From the cell containing the given text, extract its center point as (x, y) coordinate. 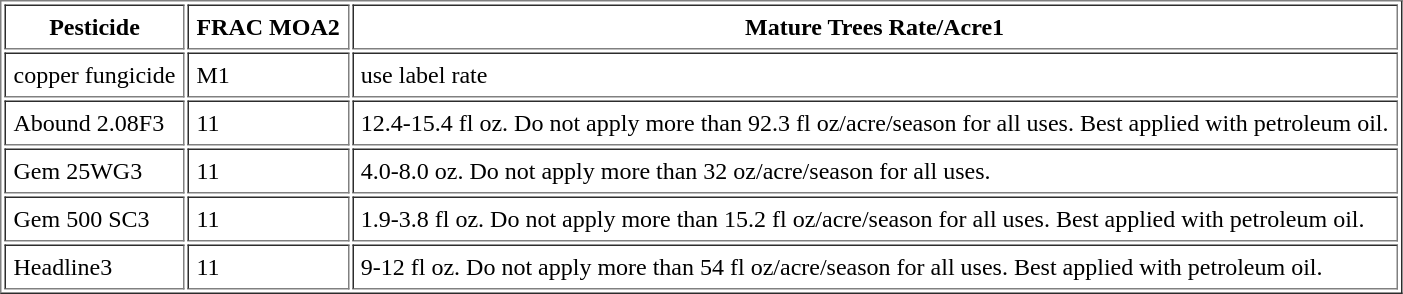
4.0-8.0 oz. Do not apply more than 32 oz/acre/season for all uses. (875, 170)
1.9-3.8 fl oz. Do not apply more than 15.2 fl oz/acre/season for all uses. Best applied with petroleum oil. (875, 218)
Gem 500 SC3 (94, 218)
use label rate (875, 74)
Pesticide (94, 26)
12.4-15.4 fl oz. Do not apply more than 92.3 fl oz/acre/season for all uses. Best applied with petroleum oil. (875, 122)
Headline3 (94, 266)
FRAC MOA2 (268, 26)
copper fungicide (94, 74)
9-12 fl oz. Do not apply more than 54 fl oz/acre/season for all uses. Best applied with petroleum oil. (875, 266)
Abound 2.08F3 (94, 122)
Mature Trees Rate/Acre1 (875, 26)
Gem 25WG3 (94, 170)
M1 (268, 74)
